Provide the [X, Y] coordinate of the cell's center where the given text is located.  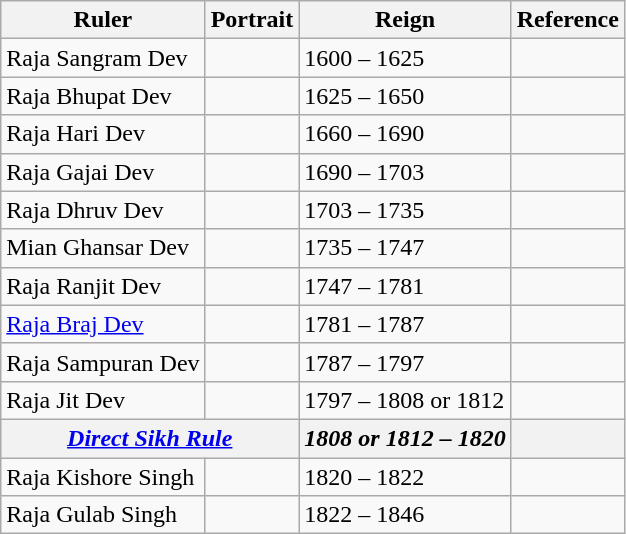
1787 – 1797 [405, 362]
Portrait [252, 20]
Mian Ghansar Dev [103, 248]
Ruler [103, 20]
Raja Kishore Singh [103, 477]
Raja Sangram Dev [103, 58]
Raja Braj Dev [103, 324]
Raja Hari Dev [103, 134]
1747 – 1781 [405, 286]
1781 – 1787 [405, 324]
1660 – 1690 [405, 134]
Raja Gajai Dev [103, 172]
1625 – 1650 [405, 96]
Raja Sampuran Dev [103, 362]
1690 – 1703 [405, 172]
Reference [568, 20]
1820 – 1822 [405, 477]
1797 – 1808 or 1812 [405, 400]
Raja Gulab Singh [103, 515]
1822 – 1846 [405, 515]
Reign [405, 20]
Raja Bhupat Dev [103, 96]
1735 – 1747 [405, 248]
Raja Ranjit Dev [103, 286]
1600 – 1625 [405, 58]
1808 or 1812 – 1820 [405, 438]
Direct Sikh Rule [150, 438]
Raja Dhruv Dev [103, 210]
1703 – 1735 [405, 210]
Raja Jit Dev [103, 400]
